Output the [x, y] coordinate of the center of the cell containing the given text.  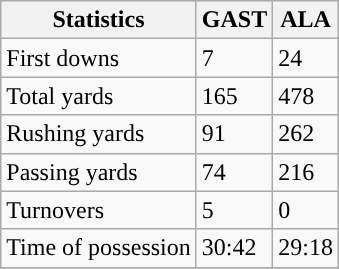
165 [234, 96]
91 [234, 134]
478 [306, 96]
First downs [99, 58]
Rushing yards [99, 134]
Turnovers [99, 210]
Time of possession [99, 248]
74 [234, 172]
Passing yards [99, 172]
5 [234, 210]
216 [306, 172]
262 [306, 134]
24 [306, 58]
GAST [234, 20]
ALA [306, 20]
Total yards [99, 96]
0 [306, 210]
Statistics [99, 20]
29:18 [306, 248]
7 [234, 58]
30:42 [234, 248]
